Return the (X, Y) coordinate for the center point of the cell that contains the specified text.  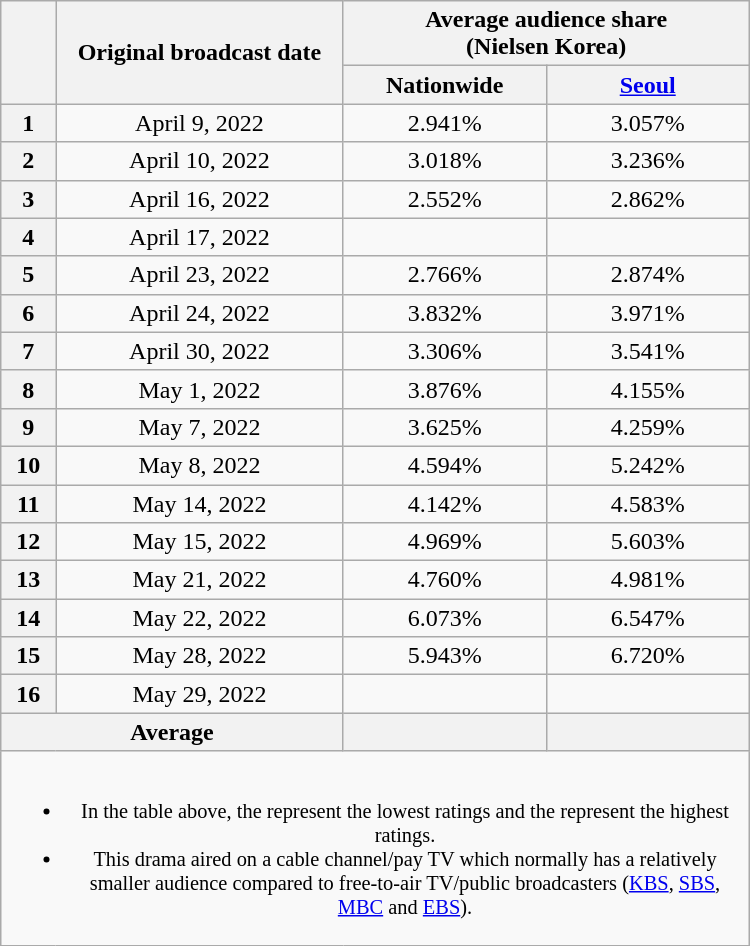
4 (28, 237)
2.874% (648, 275)
16 (28, 694)
April 24, 2022 (200, 313)
Original broadcast date (200, 52)
11 (28, 503)
Seoul (648, 85)
April 16, 2022 (200, 199)
May 7, 2022 (200, 427)
2.552% (444, 199)
6 (28, 313)
3 (28, 199)
7 (28, 351)
4.981% (648, 580)
3.625% (444, 427)
April 23, 2022 (200, 275)
May 14, 2022 (200, 503)
10 (28, 465)
May 21, 2022 (200, 580)
2.862% (648, 199)
May 8, 2022 (200, 465)
3.541% (648, 351)
3.971% (648, 313)
April 9, 2022 (200, 123)
April 17, 2022 (200, 237)
May 15, 2022 (200, 542)
4.760% (444, 580)
4.594% (444, 465)
14 (28, 618)
6.547% (648, 618)
Average (172, 732)
15 (28, 656)
1 (28, 123)
5.242% (648, 465)
2.941% (444, 123)
5 (28, 275)
12 (28, 542)
8 (28, 389)
May 1, 2022 (200, 389)
4.259% (648, 427)
May 28, 2022 (200, 656)
4.142% (444, 503)
3.236% (648, 161)
3.876% (444, 389)
April 10, 2022 (200, 161)
May 29, 2022 (200, 694)
2 (28, 161)
Average audience share(Nielsen Korea) (546, 34)
5.603% (648, 542)
3.832% (444, 313)
Nationwide (444, 85)
3.057% (648, 123)
6.720% (648, 656)
13 (28, 580)
3.306% (444, 351)
4.155% (648, 389)
5.943% (444, 656)
2.766% (444, 275)
April 30, 2022 (200, 351)
4.583% (648, 503)
May 22, 2022 (200, 618)
4.969% (444, 542)
9 (28, 427)
3.018% (444, 161)
6.073% (444, 618)
